Identify which cell holds the provided text, then report its [x, y] central coordinate. 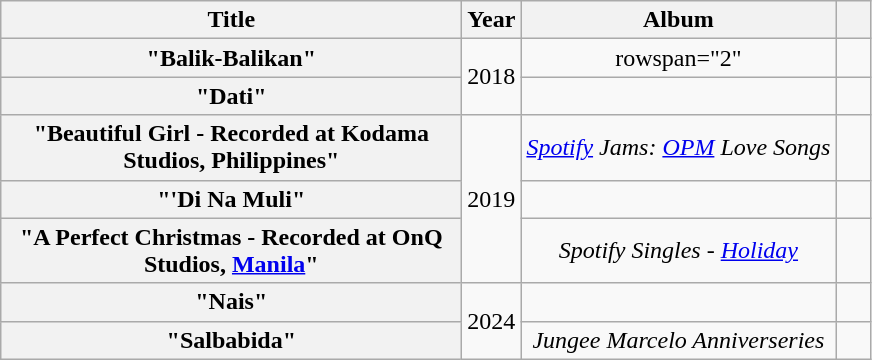
Album [678, 20]
"Nais" [232, 302]
Jungee Marcelo Anniverseries [678, 340]
"Salbabida" [232, 340]
Year [492, 20]
rowspan="2" [678, 58]
2018 [492, 77]
"'Di Na Muli" [232, 199]
"Dati" [232, 96]
"Beautiful Girl - Recorded at Kodama Studios, Philippines" [232, 148]
Spotify Jams: OPM Love Songs [678, 148]
Spotify Singles - Holiday [678, 250]
"A Perfect Christmas - Recorded at OnQ Studios, Manila" [232, 250]
2024 [492, 321]
2019 [492, 199]
Title [232, 20]
"Balik-Balikan" [232, 58]
